Determine the (X, Y) coordinate at the center of the cell enclosing the given text.  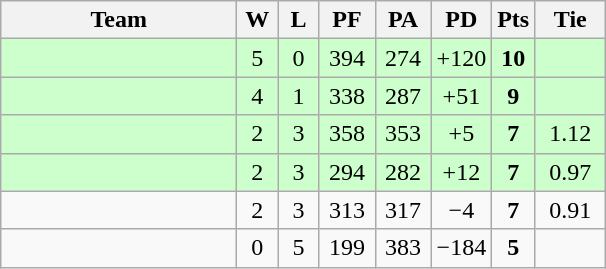
PD (462, 20)
287 (403, 96)
1.12 (570, 134)
317 (403, 210)
282 (403, 172)
PA (403, 20)
4 (258, 96)
+120 (462, 58)
199 (347, 248)
383 (403, 248)
274 (403, 58)
9 (514, 96)
PF (347, 20)
10 (514, 58)
313 (347, 210)
Pts (514, 20)
Team (119, 20)
+5 (462, 134)
353 (403, 134)
394 (347, 58)
358 (347, 134)
+12 (462, 172)
W (258, 20)
0.91 (570, 210)
294 (347, 172)
+51 (462, 96)
338 (347, 96)
−4 (462, 210)
L (298, 20)
−184 (462, 248)
0.97 (570, 172)
Tie (570, 20)
1 (298, 96)
